Detect which cell encompasses the target text, then output its (x, y) center coordinate. 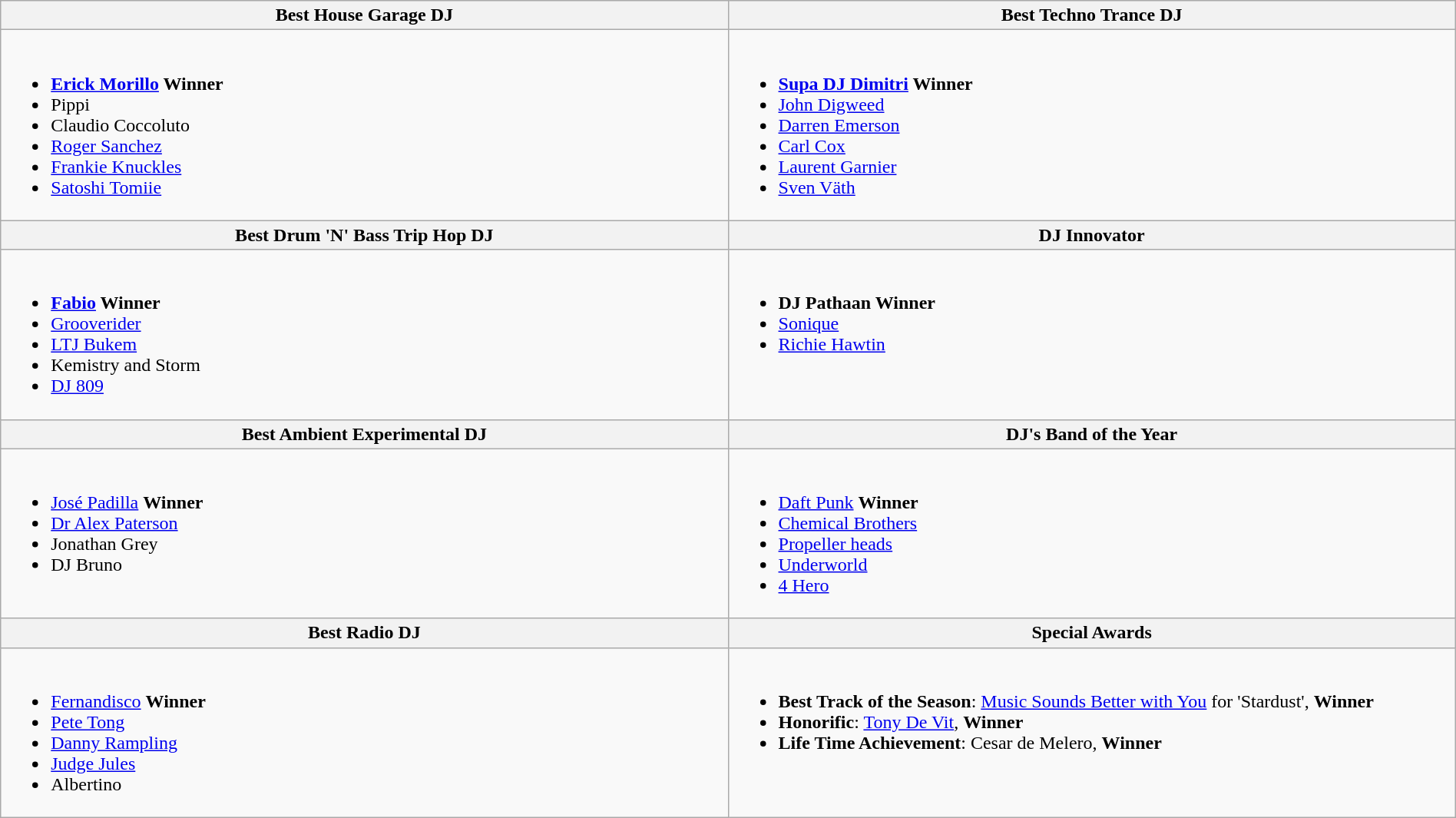
DJ's Band of the Year (1092, 434)
Best Radio DJ (364, 633)
Fernandisco WinnerPete TongDanny RamplingJudge JulesAlbertino (364, 733)
DJ Innovator (1092, 235)
Best Drum 'N' Bass Trip Hop DJ (364, 235)
Supa DJ Dimitri WinnerJohn DigweedDarren EmersonCarl CoxLaurent GarnierSven Väth (1092, 125)
Best Techno Trance DJ (1092, 15)
Best House Garage DJ (364, 15)
Best Ambient Experimental DJ (364, 434)
Daft Punk WinnerChemical BrothersPropeller headsUnderworld4 Hero (1092, 533)
Special Awards (1092, 633)
DJ Pathaan WinnerSoniqueRichie Hawtin (1092, 335)
José Padilla WinnerDr Alex PatersonJonathan GreyDJ Bruno (364, 533)
Fabio WinnerGrooveriderLTJ BukemKemistry and StormDJ 809 (364, 335)
Erick Morillo WinnerPippiClaudio CoccolutoRoger SanchezFrankie KnucklesSatoshi Tomiie (364, 125)
